Return [X, Y] of the center of cell containing provided text 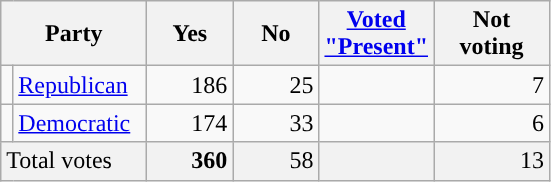
7 [492, 85]
25 [276, 85]
Not voting [492, 34]
Party [74, 34]
No [276, 34]
6 [492, 123]
360 [190, 161]
174 [190, 123]
Republican [80, 85]
13 [492, 161]
58 [276, 161]
186 [190, 85]
Yes [190, 34]
33 [276, 123]
Democratic [80, 123]
Total votes [74, 161]
Voted "Present" [376, 34]
